Determine the (X, Y) coordinate at the center of the cell enclosing the given text.  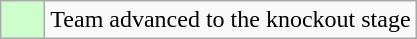
Team advanced to the knockout stage (230, 20)
